Return [x, y] of the center of cell containing provided text 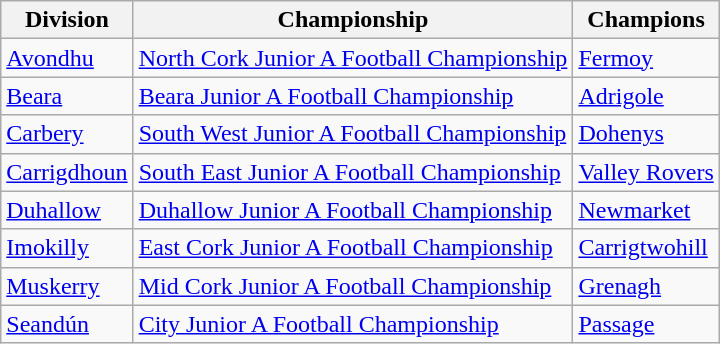
South East Junior A Football Championship [353, 172]
Championship [353, 20]
Carbery [67, 134]
Mid Cork Junior A Football Championship [353, 286]
Carrigdhoun [67, 172]
Duhallow [67, 210]
Valley Rovers [646, 172]
Muskerry [67, 286]
Passage [646, 324]
Adrigole [646, 96]
Seandún [67, 324]
Beara [67, 96]
Carrigtwohill [646, 248]
Champions [646, 20]
East Cork Junior A Football Championship [353, 248]
North Cork Junior A Football Championship [353, 58]
Division [67, 20]
Avondhu [67, 58]
Newmarket [646, 210]
Fermoy [646, 58]
Grenagh [646, 286]
Imokilly [67, 248]
South West Junior A Football Championship [353, 134]
Duhallow Junior A Football Championship [353, 210]
Dohenys [646, 134]
City Junior A Football Championship [353, 324]
Beara Junior A Football Championship [353, 96]
